Capture the cell that displays the provided text and extract its (X, Y) central coordinate. 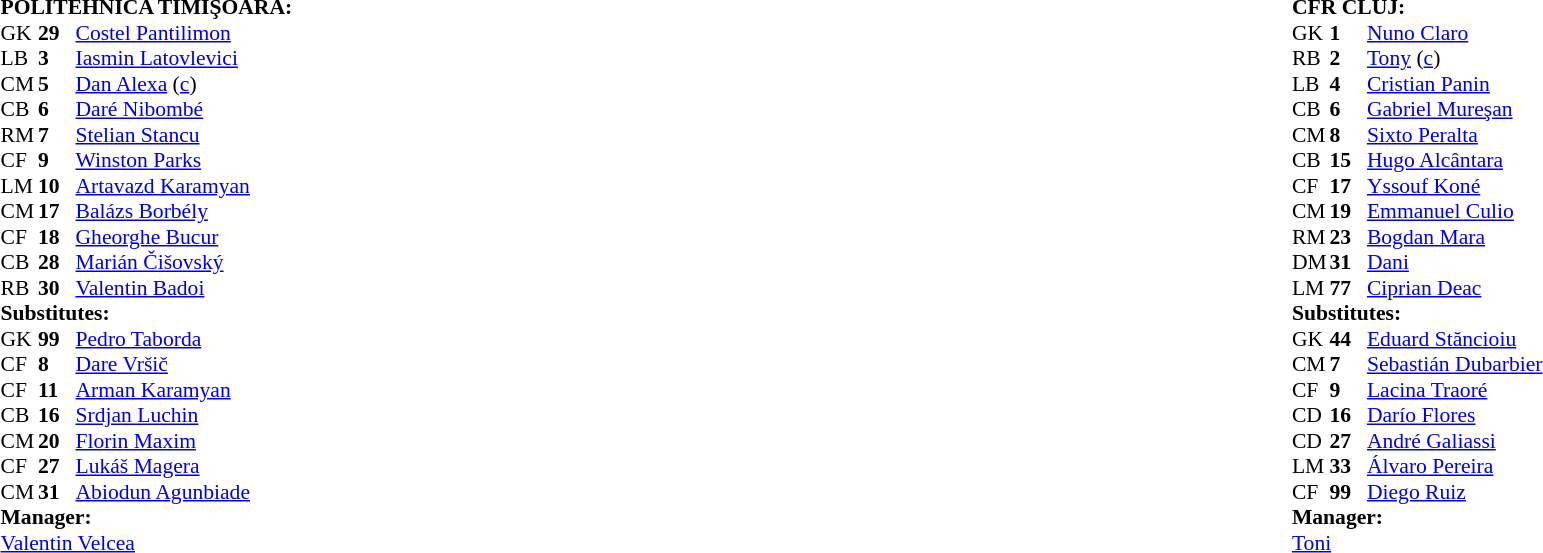
Eduard Stăncioiu (1455, 339)
Diego Ruiz (1455, 492)
Gheorghe Bucur (184, 237)
Ciprian Deac (1455, 288)
44 (1348, 339)
5 (57, 84)
Tony (c) (1455, 59)
19 (1348, 211)
Valentin Badoi (184, 288)
Winston Parks (184, 161)
Dan Alexa (c) (184, 84)
Cristian Panin (1455, 84)
Marián Čišovský (184, 263)
10 (57, 186)
4 (1348, 84)
Bogdan Mara (1455, 237)
Abiodun Agunbiade (184, 492)
Florin Maxim (184, 441)
1 (1348, 33)
Sixto Peralta (1455, 135)
Balázs Borbély (184, 211)
Pedro Taborda (184, 339)
Costel Pantilimon (184, 33)
André Galiassi (1455, 441)
Gabriel Mureşan (1455, 109)
Artavazd Karamyan (184, 186)
20 (57, 441)
Álvaro Pereira (1455, 467)
Lacina Traoré (1455, 390)
Dare Vršič (184, 365)
29 (57, 33)
30 (57, 288)
15 (1348, 161)
Daré Nibombé (184, 109)
11 (57, 390)
Sebastián Dubarbier (1455, 365)
Arman Karamyan (184, 390)
Stelian Stancu (184, 135)
3 (57, 59)
77 (1348, 288)
Srdjan Luchin (184, 415)
2 (1348, 59)
Yssouf Koné (1455, 186)
DM (1311, 263)
Dani (1455, 263)
Nuno Claro (1455, 33)
18 (57, 237)
Hugo Alcântara (1455, 161)
Lukáš Magera (184, 467)
28 (57, 263)
Iasmin Latovlevici (184, 59)
23 (1348, 237)
33 (1348, 467)
Darío Flores (1455, 415)
Emmanuel Culio (1455, 211)
